Capture the cell that displays the provided text and extract its (X, Y) central coordinate. 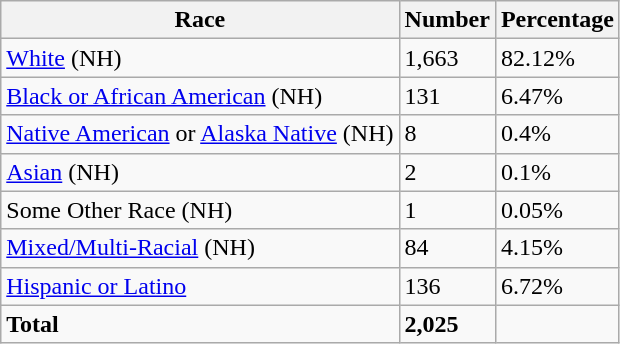
2 (447, 172)
0.05% (557, 210)
Number (447, 20)
Percentage (557, 20)
1 (447, 210)
White (NH) (200, 58)
4.15% (557, 248)
6.47% (557, 96)
8 (447, 134)
Native American or Alaska Native (NH) (200, 134)
Mixed/Multi-Racial (NH) (200, 248)
Race (200, 20)
136 (447, 286)
2,025 (447, 324)
131 (447, 96)
6.72% (557, 286)
Asian (NH) (200, 172)
Black or African American (NH) (200, 96)
Some Other Race (NH) (200, 210)
0.1% (557, 172)
1,663 (447, 58)
84 (447, 248)
Hispanic or Latino (200, 286)
0.4% (557, 134)
Total (200, 324)
82.12% (557, 58)
